Pinpoint the cell where the given text exists, returning its [X, Y] midpoint coordinate. 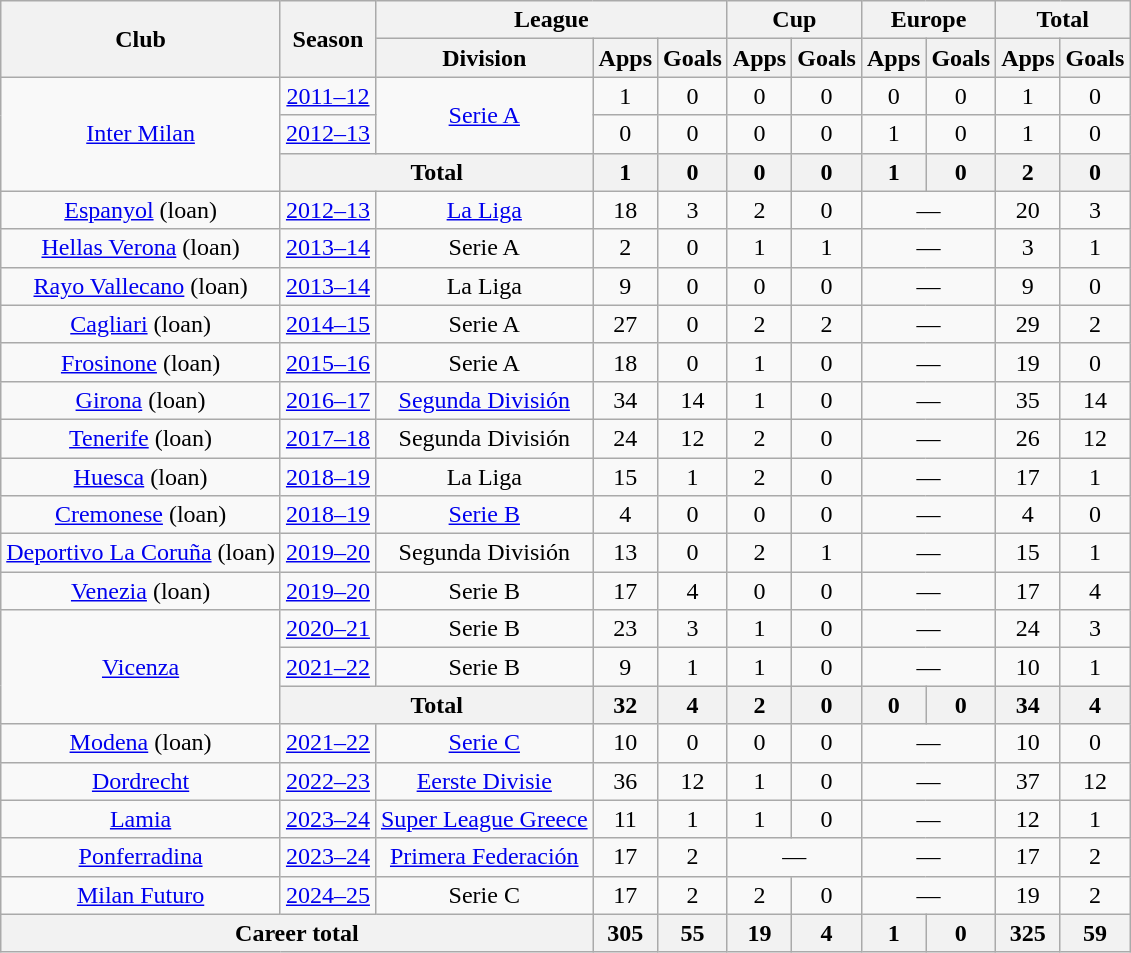
Milan Futuro [141, 895]
Division [484, 58]
Cagliari (loan) [141, 324]
305 [625, 933]
36 [625, 781]
Lamia [141, 819]
2017–18 [328, 438]
59 [1095, 933]
Season [328, 39]
Cup [794, 20]
29 [1028, 324]
35 [1028, 400]
Inter Milan [141, 134]
37 [1028, 781]
Hellas Verona (loan) [141, 248]
Frosinone (loan) [141, 362]
2016–17 [328, 400]
Dordrecht [141, 781]
League [551, 20]
Modena (loan) [141, 743]
13 [625, 553]
2015–16 [328, 362]
Primera Federación [484, 857]
Vicenza [141, 667]
27 [625, 324]
2011–12 [328, 96]
Venezia (loan) [141, 591]
Girona (loan) [141, 400]
Cremonese (loan) [141, 515]
2024–25 [328, 895]
32 [625, 705]
20 [1028, 210]
Deportivo La Coruña (loan) [141, 553]
Super League Greece [484, 819]
55 [693, 933]
Ponferradina [141, 857]
Club [141, 39]
2022–23 [328, 781]
Career total [297, 933]
26 [1028, 438]
2020–21 [328, 629]
Rayo Vallecano (loan) [141, 286]
Espanyol (loan) [141, 210]
2014–15 [328, 324]
Huesca (loan) [141, 477]
325 [1028, 933]
23 [625, 629]
11 [625, 819]
Europe [928, 20]
Tenerife (loan) [141, 438]
Eerste Divisie [484, 781]
